Extract the [x, y] coordinate from the center of the cell holding the provided text.  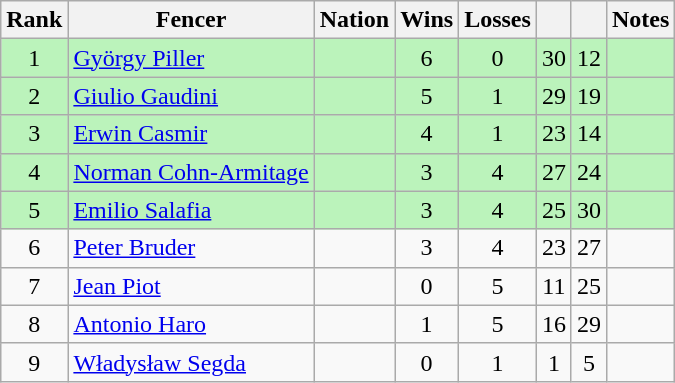
Giulio Gaudini [191, 96]
Nation [354, 20]
Losses [498, 20]
Norman Cohn-Armitage [191, 172]
Emilio Salafia [191, 210]
Władysław Segda [191, 362]
7 [34, 286]
Antonio Haro [191, 324]
19 [588, 96]
2 [34, 96]
Peter Bruder [191, 248]
16 [554, 324]
8 [34, 324]
11 [554, 286]
Jean Piot [191, 286]
24 [588, 172]
Fencer [191, 20]
György Piller [191, 58]
12 [588, 58]
Rank [34, 20]
Wins [427, 20]
Notes [640, 20]
14 [588, 134]
Erwin Casmir [191, 134]
9 [34, 362]
